Provide the (X, Y) coordinate of the cell's center where the given text is located.  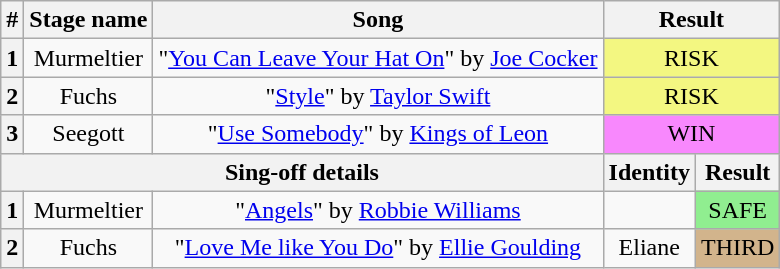
Eliane (649, 248)
Stage name (88, 20)
"Style" by Taylor Swift (378, 96)
"Love Me like You Do" by Ellie Goulding (378, 248)
Identity (649, 172)
"Angels" by Robbie Williams (378, 210)
Sing-off details (302, 172)
WIN (692, 134)
"Use Somebody" by Kings of Leon (378, 134)
# (12, 20)
"You Can Leave Your Hat On" by Joe Cocker (378, 58)
Seegott (88, 134)
SAFE (737, 210)
THIRD (737, 248)
3 (12, 134)
Song (378, 20)
